Search for the cell housing the specified text and yield its (x, y) center coordinate. 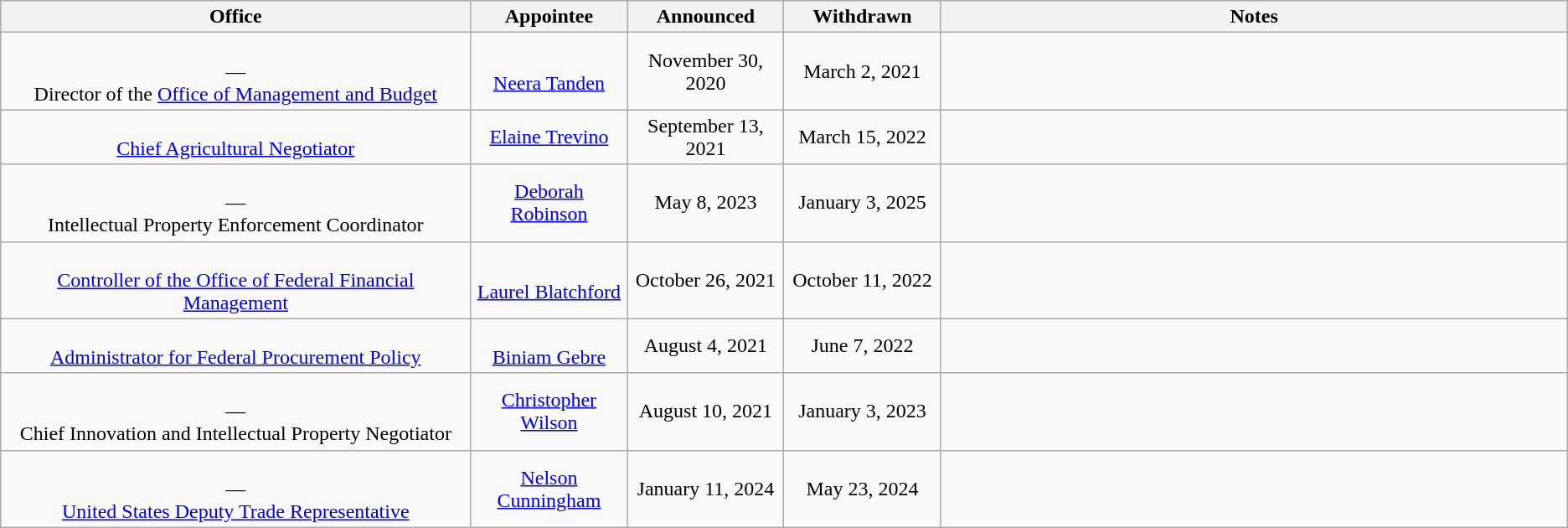
January 3, 2025 (863, 203)
January 3, 2023 (863, 412)
Office (236, 17)
August 4, 2021 (705, 345)
Announced (705, 17)
—Intellectual Property Enforcement Coordinator (236, 203)
January 11, 2024 (705, 489)
August 10, 2021 (705, 412)
Chief Agricultural Negotiator (236, 137)
May 23, 2024 (863, 489)
—United States Deputy Trade Representative (236, 489)
March 15, 2022 (863, 137)
September 13, 2021 (705, 137)
—Chief Innovation and Intellectual Property Negotiator (236, 412)
Appointee (549, 17)
May 8, 2023 (705, 203)
Deborah Robinson (549, 203)
November 30, 2020 (705, 71)
Laurel Blatchford (549, 280)
—Director of the Office of Management and Budget (236, 71)
Elaine Trevino (549, 137)
Nelson Cunningham (549, 489)
October 26, 2021 (705, 280)
Administrator for Federal Procurement Policy (236, 345)
Controller of the Office of Federal Financial Management (236, 280)
Notes (1254, 17)
Christopher Wilson (549, 412)
June 7, 2022 (863, 345)
Withdrawn (863, 17)
Biniam Gebre (549, 345)
March 2, 2021 (863, 71)
October 11, 2022 (863, 280)
Neera Tanden (549, 71)
